Locate the cell with the specified text and output its (X, Y) center coordinate. 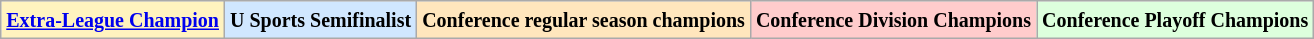
Conference Playoff Champions (1176, 20)
Conference Division Champions (893, 20)
U Sports Semifinalist (321, 20)
Extra-League Champion (113, 20)
Conference regular season champions (584, 20)
